From the cell containing the given text, extract its center point as [X, Y] coordinate. 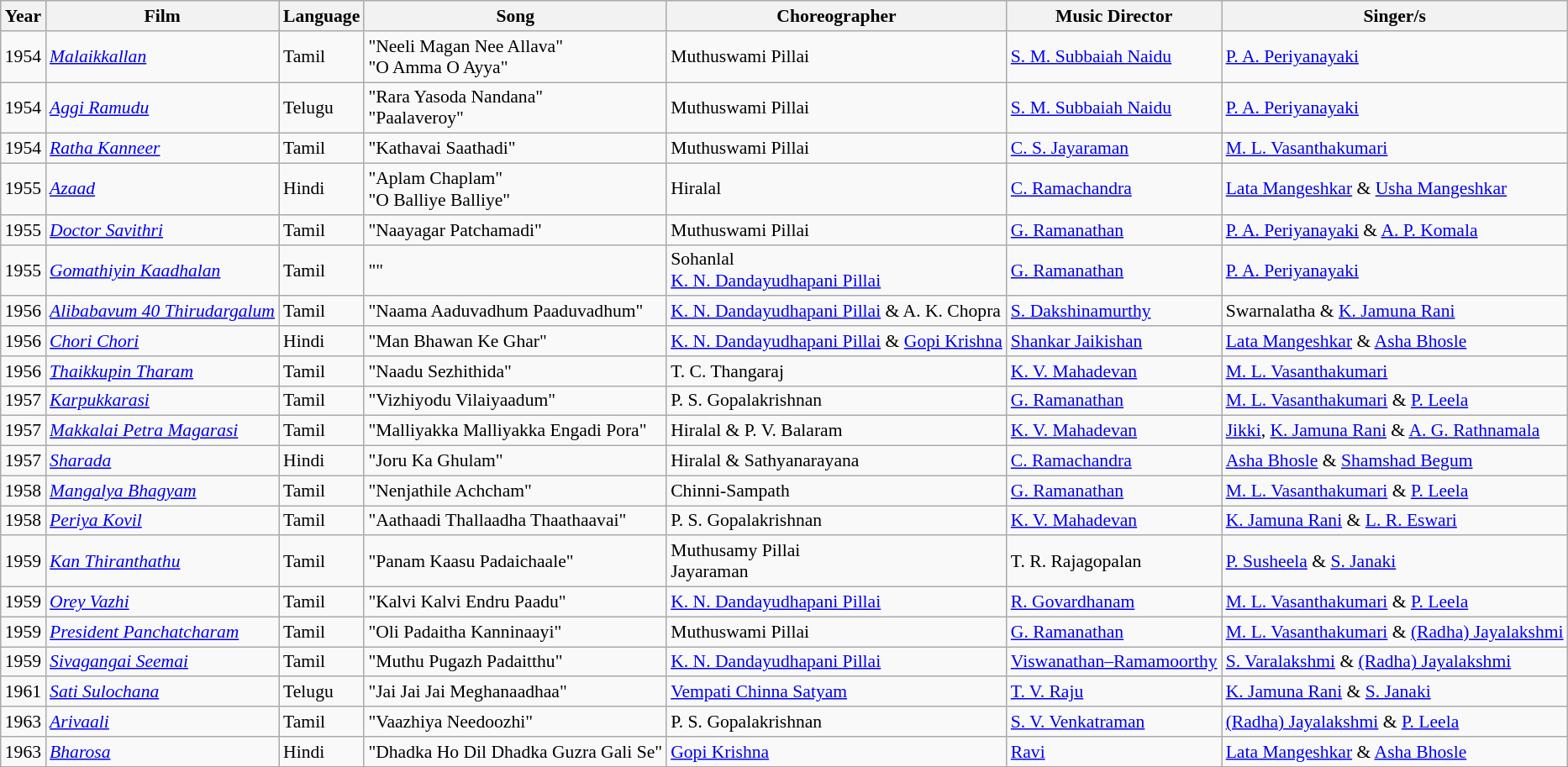
Alibabavum 40 Thirudargalum [162, 312]
"Neeli Magan Nee Allava""O Amma O Ayya" [515, 57]
S. V. Venkatraman [1114, 722]
Periya Kovil [162, 521]
Music Director [1114, 16]
Makkalai Petra Magarasi [162, 431]
"Vizhiyodu Vilaiyaadum" [515, 401]
"Vaazhiya Needoozhi" [515, 722]
Aggi Ramudu [162, 108]
Bharosa [162, 752]
Kan Thiranthathu [162, 561]
P. A. Periyanayaki & A. P. Komala [1395, 230]
K. N. Dandayudhapani Pillai & Gopi Krishna [837, 341]
Hiralal & P. V. Balaram [837, 431]
Film [162, 16]
Gomathiyin Kaadhalan [162, 271]
K. Jamuna Rani & L. R. Eswari [1395, 521]
1961 [24, 692]
Year [24, 16]
Mangalya Bhagyam [162, 491]
"Muthu Pugazh Padaitthu" [515, 662]
Choreographer [837, 16]
Gopi Krishna [837, 752]
K. Jamuna Rani & S. Janaki [1395, 692]
"Jai Jai Jai Meghanaadhaa" [515, 692]
Sivagangai Seemai [162, 662]
Singer/s [1395, 16]
R. Govardhanam [1114, 602]
S. Varalakshmi & (Radha) Jayalakshmi [1395, 662]
"Malliyakka Malliyakka Engadi Pora" [515, 431]
T. V. Raju [1114, 692]
Doctor Savithri [162, 230]
"Rara Yasoda Nandana""Paalaveroy" [515, 108]
Malaikkallan [162, 57]
Thaikkupin Tharam [162, 371]
"Naama Aaduvadhum Paaduvadhum" [515, 312]
"Naadu Sezhithida" [515, 371]
Hiralal & Sathyanarayana [837, 461]
Sati Sulochana [162, 692]
Chinni-Sampath [837, 491]
Swarnalatha & K. Jamuna Rani [1395, 312]
T. R. Rajagopalan [1114, 561]
K. N. Dandayudhapani Pillai & A. K. Chopra [837, 312]
Karpukkarasi [162, 401]
Chori Chori [162, 341]
Language [321, 16]
"Panam Kaasu Padaichaale" [515, 561]
"Aplam Chaplam""O Balliye Balliye" [515, 190]
Orey Vazhi [162, 602]
Vempati Chinna Satyam [837, 692]
"Kathavai Saathadi" [515, 149]
Arivaali [162, 722]
P. Susheela & S. Janaki [1395, 561]
M. L. Vasanthakumari & (Radha) Jayalakshmi [1395, 632]
Muthusamy PillaiJayaraman [837, 561]
Shankar Jaikishan [1114, 341]
"" [515, 271]
"Oli Padaitha Kanninaayi" [515, 632]
Sharada [162, 461]
"Naayagar Patchamadi" [515, 230]
"Nenjathile Achcham" [515, 491]
"Kalvi Kalvi Endru Paadu" [515, 602]
Ravi [1114, 752]
President Panchatcharam [162, 632]
Asha Bhosle & Shamshad Begum [1395, 461]
S. Dakshinamurthy [1114, 312]
T. C. Thangaraj [837, 371]
Azaad [162, 190]
"Joru Ka Ghulam" [515, 461]
"Aathaadi Thallaadha Thaathaavai" [515, 521]
Song [515, 16]
"Dhadka Ho Dil Dhadka Guzra Gali Se" [515, 752]
SohanlalK. N. Dandayudhapani Pillai [837, 271]
"Man Bhawan Ke Ghar" [515, 341]
Lata Mangeshkar & Usha Mangeshkar [1395, 190]
(Radha) Jayalakshmi & P. Leela [1395, 722]
Jikki, K. Jamuna Rani & A. G. Rathnamala [1395, 431]
C. S. Jayaraman [1114, 149]
Viswanathan–Ramamoorthy [1114, 662]
Ratha Kanneer [162, 149]
Hiralal [837, 190]
